Pinpoint the cell where the given text exists, returning its [x, y] midpoint coordinate. 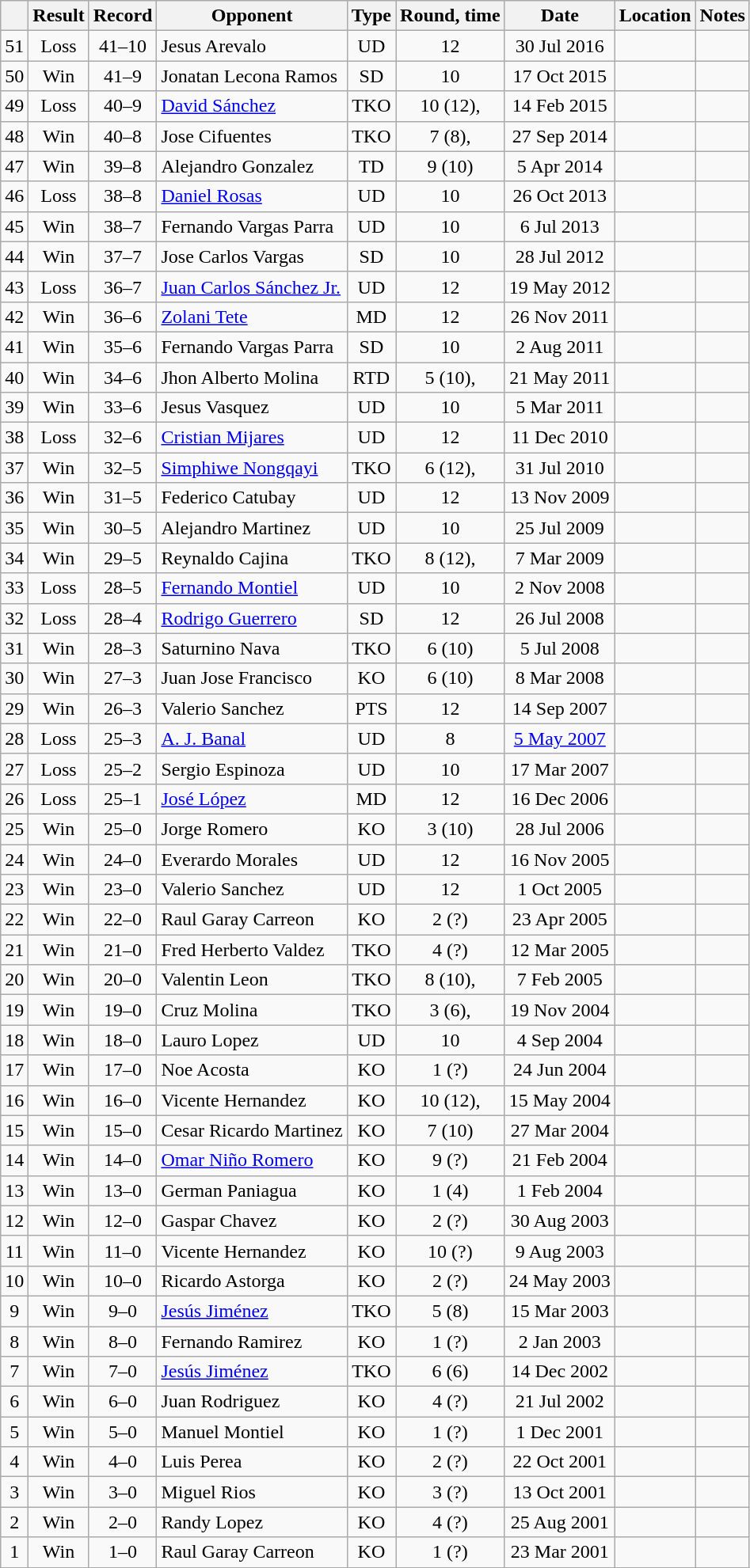
51 [14, 46]
Fernando Ramirez [252, 1342]
25 Aug 2001 [559, 1522]
30–5 [123, 528]
German Paniagua [252, 1190]
41 [14, 347]
35–6 [123, 347]
Juan Carlos Sánchez Jr. [252, 287]
Randy Lopez [252, 1522]
16–0 [123, 1100]
34–6 [123, 378]
37–7 [123, 256]
Jose Carlos Vargas [252, 256]
11–0 [123, 1251]
Alejandro Gonzalez [252, 166]
25 [14, 829]
19 Nov 2004 [559, 1010]
Alejandro Martinez [252, 528]
42 [14, 317]
Federico Catubay [252, 498]
Jorge Romero [252, 829]
7 (10) [451, 1130]
28–5 [123, 588]
29–5 [123, 558]
20–0 [123, 980]
38 [14, 438]
Everardo Morales [252, 859]
33–6 [123, 408]
3–0 [123, 1492]
36–6 [123, 317]
2 Nov 2008 [559, 588]
22 Oct 2001 [559, 1462]
7 [14, 1372]
5 [14, 1432]
23 Apr 2005 [559, 920]
Saturnino Nava [252, 648]
31–5 [123, 498]
2 [14, 1522]
Result [59, 16]
23 Mar 2001 [559, 1552]
PTS [371, 708]
32 [14, 618]
45 [14, 226]
21–0 [123, 950]
Round, time [451, 16]
41–10 [123, 46]
Jesus Vasquez [252, 408]
14 Sep 2007 [559, 708]
Omar Niño Romero [252, 1160]
36 [14, 498]
24–0 [123, 859]
21 May 2011 [559, 378]
16 Nov 2005 [559, 859]
Noe Acosta [252, 1070]
32–5 [123, 468]
Opponent [252, 16]
Gaspar Chavez [252, 1221]
14 [14, 1160]
38–7 [123, 226]
1 [14, 1552]
RTD [371, 378]
27–3 [123, 678]
Rodrigo Guerrero [252, 618]
17 Mar 2007 [559, 769]
Cruz Molina [252, 1010]
25–1 [123, 799]
10 (?) [451, 1251]
13 Oct 2001 [559, 1492]
48 [14, 136]
39 [14, 408]
14–0 [123, 1160]
40 [14, 378]
5–0 [123, 1432]
6 [14, 1402]
25–3 [123, 738]
3 (?) [451, 1492]
Notes [722, 16]
10–0 [123, 1281]
1 (4) [451, 1190]
14 Dec 2002 [559, 1372]
7 Mar 2009 [559, 558]
Fernando Montiel [252, 588]
Lauro Lopez [252, 1040]
28 Jul 2006 [559, 829]
25–2 [123, 769]
16 Dec 2006 [559, 799]
Simphiwe Nongqayi [252, 468]
Location [655, 16]
17 Oct 2015 [559, 76]
16 [14, 1100]
28–4 [123, 618]
Sergio Espinoza [252, 769]
19–0 [123, 1010]
15 Mar 2003 [559, 1311]
18 [14, 1040]
6 Jul 2013 [559, 226]
5 Jul 2008 [559, 648]
22 [14, 920]
5 (10), [451, 378]
24 [14, 859]
21 Jul 2002 [559, 1402]
5 (8) [451, 1311]
Record [123, 16]
17–0 [123, 1070]
4 [14, 1462]
29 [14, 708]
8 (10), [451, 980]
Jonatan Lecona Ramos [252, 76]
30 [14, 678]
9 Aug 2003 [559, 1251]
TD [371, 166]
Daniel Rosas [252, 196]
26 [14, 799]
30 Aug 2003 [559, 1221]
44 [14, 256]
12–0 [123, 1221]
25 Jul 2009 [559, 528]
27 [14, 769]
13 Nov 2009 [559, 498]
1 Feb 2004 [559, 1190]
14 Feb 2015 [559, 106]
7–0 [123, 1372]
Jose Cifuentes [252, 136]
2 Jan 2003 [559, 1342]
22–0 [123, 920]
1–0 [123, 1552]
Valentin Leon [252, 980]
40–8 [123, 136]
Fred Herberto Valdez [252, 950]
Reynaldo Cajina [252, 558]
7 Feb 2005 [559, 980]
José López [252, 799]
6–0 [123, 1402]
24 Jun 2004 [559, 1070]
1 Oct 2005 [559, 890]
26 Jul 2008 [559, 618]
17 [14, 1070]
32–6 [123, 438]
9–0 [123, 1311]
28–3 [123, 648]
39–8 [123, 166]
15 [14, 1130]
Cesar Ricardo Martinez [252, 1130]
8–0 [123, 1342]
2–0 [123, 1522]
6 (6) [451, 1372]
37 [14, 468]
8 Mar 2008 [559, 678]
38–8 [123, 196]
9 [14, 1311]
18–0 [123, 1040]
Jhon Alberto Molina [252, 378]
3 [14, 1492]
A. J. Banal [252, 738]
41–9 [123, 76]
46 [14, 196]
Miguel Rios [252, 1492]
27 Mar 2004 [559, 1130]
Luis Perea [252, 1462]
3 (10) [451, 829]
26 Oct 2013 [559, 196]
9 (?) [451, 1160]
43 [14, 287]
21 [14, 950]
13–0 [123, 1190]
33 [14, 588]
2 Aug 2011 [559, 347]
31 Jul 2010 [559, 468]
36–7 [123, 287]
Cristian Mijares [252, 438]
35 [14, 528]
15 May 2004 [559, 1100]
Jesus Arevalo [252, 46]
19 [14, 1010]
31 [14, 648]
Manuel Montiel [252, 1432]
Date [559, 16]
7 (8), [451, 136]
34 [14, 558]
Type [371, 16]
9 (10) [451, 166]
Juan Jose Francisco [252, 678]
24 May 2003 [559, 1281]
47 [14, 166]
19 May 2012 [559, 287]
11 Dec 2010 [559, 438]
David Sánchez [252, 106]
8 (12), [451, 558]
23 [14, 890]
49 [14, 106]
25–0 [123, 829]
13 [14, 1190]
26–3 [123, 708]
Ricardo Astorga [252, 1281]
11 [14, 1251]
3 (6), [451, 1010]
50 [14, 76]
15–0 [123, 1130]
20 [14, 980]
4 Sep 2004 [559, 1040]
Juan Rodriguez [252, 1402]
21 Feb 2004 [559, 1160]
5 Apr 2014 [559, 166]
5 May 2007 [559, 738]
6 (12), [451, 468]
Zolani Tete [252, 317]
28 Jul 2012 [559, 256]
5 Mar 2011 [559, 408]
12 Mar 2005 [559, 950]
4–0 [123, 1462]
27 Sep 2014 [559, 136]
26 Nov 2011 [559, 317]
1 Dec 2001 [559, 1432]
30 Jul 2016 [559, 46]
23–0 [123, 890]
40–9 [123, 106]
28 [14, 738]
